Identify which cell holds the provided text, then report its [x, y] central coordinate. 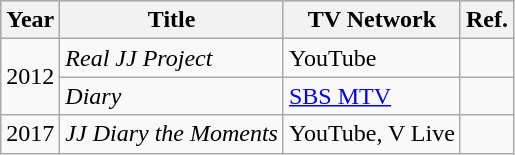
Ref. [486, 20]
JJ Diary the Moments [172, 134]
Real JJ Project [172, 58]
YouTube, V Live [372, 134]
2012 [30, 77]
Title [172, 20]
TV Network [372, 20]
2017 [30, 134]
YouTube [372, 58]
Diary [172, 96]
Year [30, 20]
SBS MTV [372, 96]
